Extract the [x, y] coordinate from the center of the cell holding the provided text.  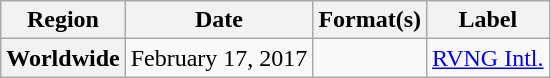
February 17, 2017 [219, 58]
Format(s) [370, 20]
Label [488, 20]
Date [219, 20]
Worldwide [63, 58]
Region [63, 20]
RVNG Intl. [488, 58]
